From the cell containing the given text, extract its center point as [x, y] coordinate. 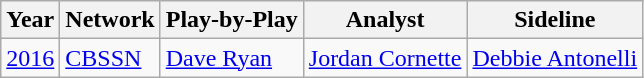
Dave Ryan [232, 58]
2016 [30, 58]
Analyst [385, 20]
Network [110, 20]
Jordan Cornette [385, 58]
Year [30, 20]
Play-by-Play [232, 20]
Sideline [555, 20]
CBSSN [110, 58]
Debbie Antonelli [555, 58]
